Provide the (X, Y) coordinate of the cell's center where the given text is located.  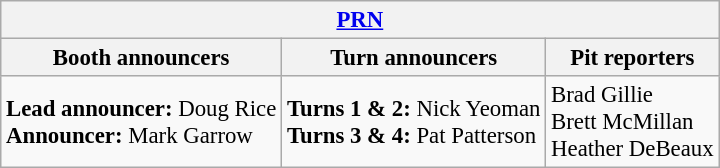
Turns 1 & 2: Nick YeomanTurns 3 & 4: Pat Patterson (414, 122)
PRN (360, 20)
Turn announcers (414, 58)
Lead announcer: Doug RiceAnnouncer: Mark Garrow (142, 122)
Brad GillieBrett McMillanHeather DeBeaux (632, 122)
Pit reporters (632, 58)
Booth announcers (142, 58)
